Return [X, Y] of the center of cell containing provided text 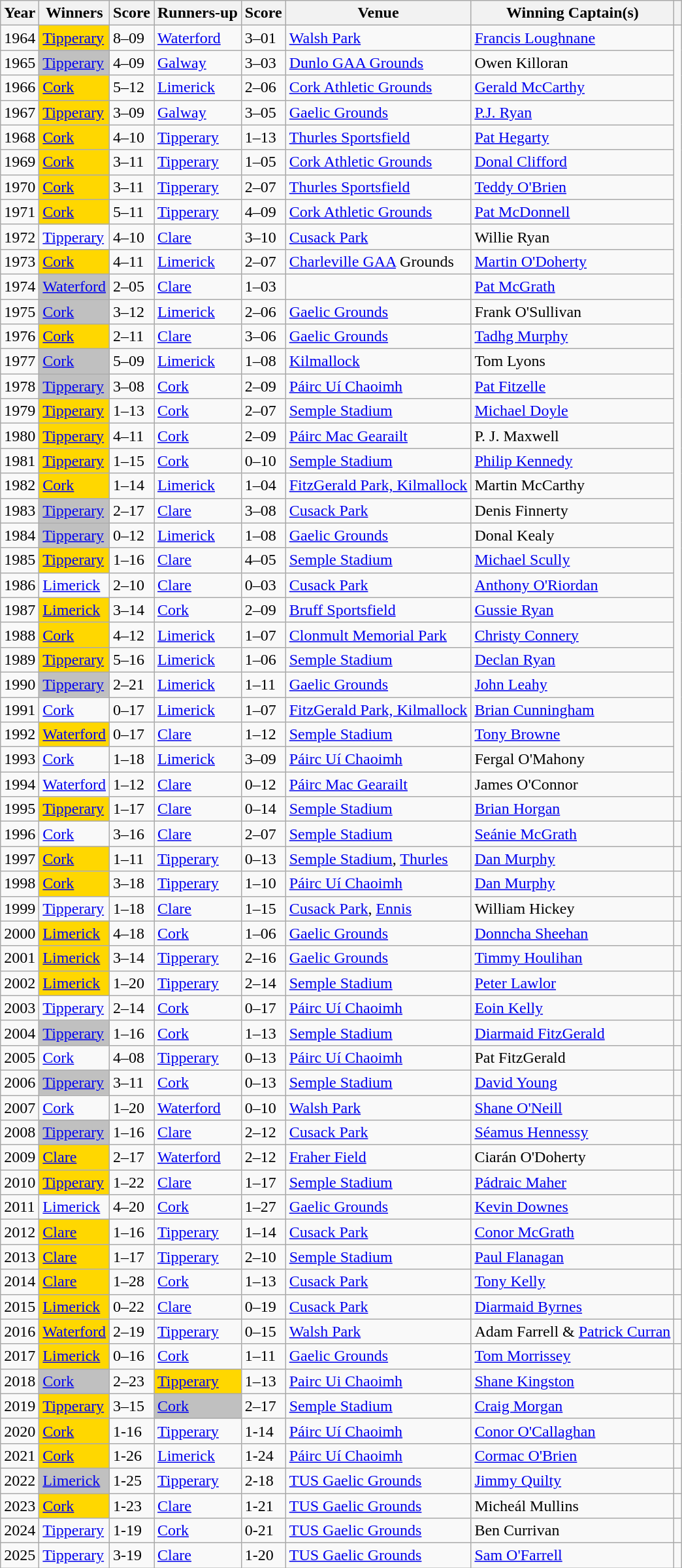
2025 [20, 1556]
Adam Farrell & Patrick Curran [572, 1331]
Brian Horgan [572, 809]
1–10 [263, 884]
1965 [20, 63]
1970 [20, 187]
1978 [20, 386]
P. J. Maxwell [572, 436]
1990 [20, 684]
1971 [20, 212]
3–12 [132, 312]
Craig Morgan [572, 1406]
Fraher Field [378, 1158]
2022 [20, 1480]
Cusack Park, Ennis [378, 909]
Jimmy Quilty [572, 1480]
4–18 [132, 933]
4–08 [132, 1058]
2021 [20, 1456]
Tom Morrissey [572, 1356]
Pairc Ui Chaoimh [378, 1381]
Paul Flanagan [572, 1257]
Kevin Downes [572, 1207]
1-19 [132, 1531]
1980 [20, 436]
3–16 [132, 834]
2006 [20, 1082]
Willie Ryan [572, 237]
Winners [74, 13]
2–23 [132, 1381]
0–16 [132, 1356]
Pádraic Maher [572, 1182]
Venue [378, 13]
1-26 [132, 1456]
1986 [20, 585]
Cormac O'Brien [572, 1456]
Donal Kealy [572, 535]
Diarmaid Byrnes [572, 1307]
1973 [20, 261]
Diarmaid FitzGerald [572, 1033]
Dunlo GAA Grounds [378, 63]
Séamus Hennessy [572, 1133]
2019 [20, 1406]
2010 [20, 1182]
Pat Hegarty [572, 137]
1967 [20, 112]
1988 [20, 635]
2001 [20, 958]
1–27 [263, 1207]
2005 [20, 1058]
Martin O'Doherty [572, 261]
5–12 [132, 88]
2000 [20, 933]
5–16 [132, 659]
James O'Connor [572, 784]
2–21 [132, 684]
1993 [20, 759]
Denis Finnerty [572, 510]
Francis Loughnane [572, 38]
Bruff Sportsfield [378, 610]
1996 [20, 834]
0–22 [132, 1307]
Ciarán O'Doherty [572, 1158]
2002 [20, 983]
P.J. Ryan [572, 112]
Brian Cunningham [572, 709]
8–09 [132, 38]
Gussie Ryan [572, 610]
Declan Ryan [572, 659]
Conor McGrath [572, 1232]
Sam O'Farrell [572, 1556]
Martin McCarthy [572, 486]
John Leahy [572, 684]
1999 [20, 909]
2016 [20, 1331]
0-21 [263, 1531]
Tony Browne [572, 735]
2-18 [263, 1480]
Pat McDonnell [572, 212]
Micheál Mullins [572, 1505]
1–05 [263, 162]
1997 [20, 859]
Frank O'Sullivan [572, 312]
1983 [20, 510]
Christy Connery [572, 635]
Year [20, 13]
2008 [20, 1133]
1–04 [263, 486]
2–19 [132, 1331]
1991 [20, 709]
3–10 [263, 237]
4–20 [132, 1207]
1-14 [263, 1431]
1968 [20, 137]
3–05 [263, 112]
Pat FitzGerald [572, 1058]
1992 [20, 735]
Shane O'Neill [572, 1108]
1994 [20, 784]
David Young [572, 1082]
Conor O'Callaghan [572, 1431]
1985 [20, 560]
2004 [20, 1033]
Tom Lyons [572, 361]
0–15 [263, 1331]
Gerald McCarthy [572, 88]
Pat McGrath [572, 286]
Anthony O'Riordan [572, 585]
1989 [20, 659]
Donal Clifford [572, 162]
William Hickey [572, 909]
Ben Currivan [572, 1531]
2014 [20, 1282]
1–03 [263, 286]
1966 [20, 88]
Eoin Kelly [572, 1008]
2015 [20, 1307]
1-25 [132, 1480]
1972 [20, 237]
Seánie McGrath [572, 834]
2–16 [263, 958]
Tadhg Murphy [572, 337]
2023 [20, 1505]
1984 [20, 535]
1-24 [263, 1456]
4–12 [132, 635]
1987 [20, 610]
0–19 [263, 1307]
1–22 [132, 1182]
2–11 [132, 337]
1975 [20, 312]
1964 [20, 38]
Runners-up [198, 13]
Clonmult Memorial Park [378, 635]
1979 [20, 411]
1-21 [263, 1505]
3–01 [263, 38]
Fergal O'Mahony [572, 759]
5–11 [132, 212]
3–15 [132, 1406]
0–03 [263, 585]
2012 [20, 1232]
1-20 [263, 1556]
Tony Kelly [572, 1282]
1995 [20, 809]
1–28 [132, 1282]
2003 [20, 1008]
2007 [20, 1108]
Kilmallock [378, 361]
2020 [20, 1431]
1998 [20, 884]
4–05 [263, 560]
0–14 [263, 809]
2–05 [132, 286]
3–03 [263, 63]
3-19 [132, 1556]
Peter Lawlor [572, 983]
1-16 [132, 1431]
1-23 [132, 1505]
Semple Stadium, Thurles [378, 859]
Michael Scully [572, 560]
2018 [20, 1381]
2013 [20, 1257]
Teddy O'Brien [572, 187]
1982 [20, 486]
Donncha Sheehan [572, 933]
Pat Fitzelle [572, 386]
5–09 [132, 361]
Owen Killoran [572, 63]
Michael Doyle [572, 411]
1976 [20, 337]
Charleville GAA Grounds [378, 261]
Winning Captain(s) [572, 13]
3–18 [132, 884]
1981 [20, 461]
2017 [20, 1356]
1974 [20, 286]
2024 [20, 1531]
1977 [20, 361]
Philip Kennedy [572, 461]
Timmy Houlihan [572, 958]
Shane Kingston [572, 1381]
1969 [20, 162]
2009 [20, 1158]
3–06 [263, 337]
2011 [20, 1207]
